Pinpoint the cell where the given text exists, returning its [X, Y] midpoint coordinate. 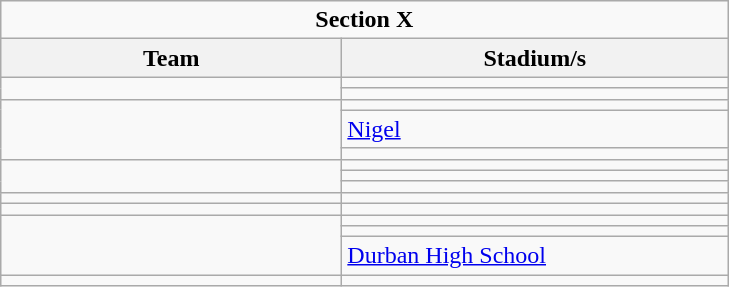
Team [172, 58]
Stadium/s [535, 58]
Nigel [535, 129]
Durban High School [535, 256]
Section X [364, 20]
